Locate the cell with the specified text and output its [X, Y] center coordinate. 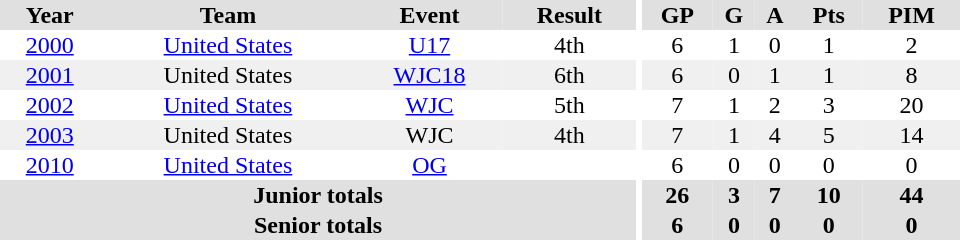
2003 [50, 135]
2010 [50, 165]
4 [775, 135]
OG [429, 165]
Junior totals [318, 195]
Pts [829, 15]
2000 [50, 45]
G [734, 15]
8 [912, 75]
10 [829, 195]
2001 [50, 75]
Event [429, 15]
A [775, 15]
5th [570, 105]
Team [228, 15]
GP [678, 15]
26 [678, 195]
PIM [912, 15]
20 [912, 105]
Result [570, 15]
2002 [50, 105]
14 [912, 135]
5 [829, 135]
WJC18 [429, 75]
Year [50, 15]
44 [912, 195]
U17 [429, 45]
6th [570, 75]
Senior totals [318, 225]
